Pinpoint the cell where the given text exists, returning its [X, Y] midpoint coordinate. 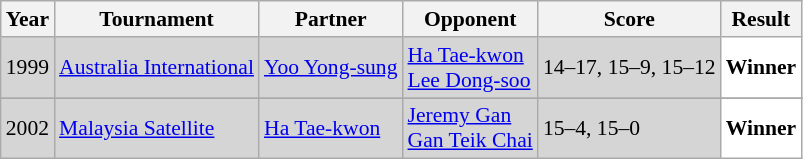
Malaysia Satellite [156, 128]
Tournament [156, 19]
1999 [28, 68]
Yoo Yong-sung [331, 68]
14–17, 15–9, 15–12 [630, 68]
Partner [331, 19]
Jeremy Gan Gan Teik Chai [470, 128]
2002 [28, 128]
Score [630, 19]
Result [762, 19]
Australia International [156, 68]
15–4, 15–0 [630, 128]
Ha Tae-kwon Lee Dong-soo [470, 68]
Opponent [470, 19]
Ha Tae-kwon [331, 128]
Year [28, 19]
